Locate the cell with the specified text and output its [x, y] center coordinate. 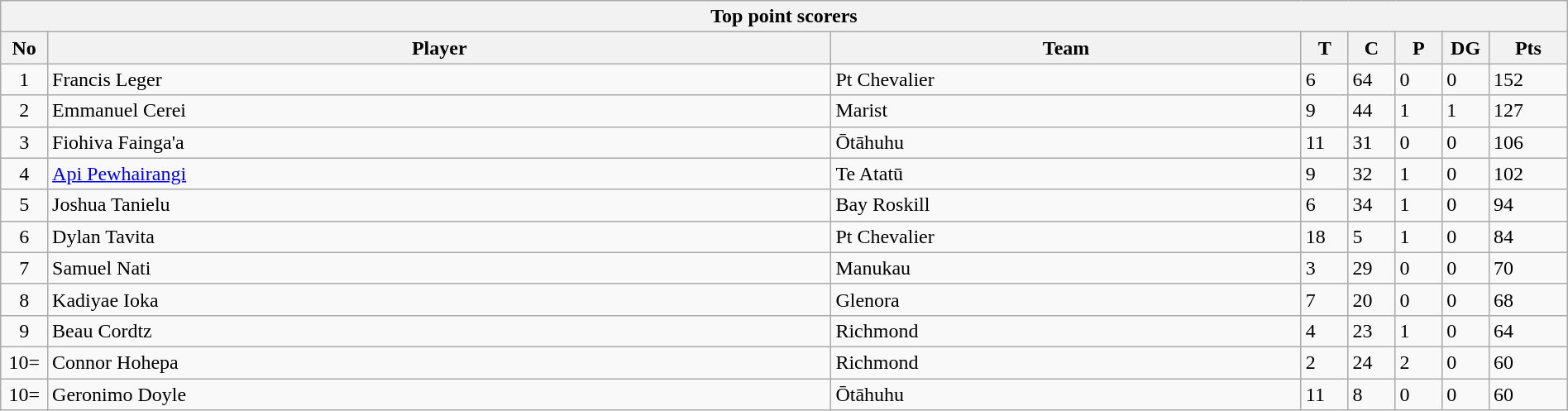
Team [1066, 48]
20 [1371, 299]
Fiohiva Fainga'a [440, 142]
29 [1371, 268]
70 [1528, 268]
Te Atatū [1066, 174]
Manukau [1066, 268]
Kadiyae Ioka [440, 299]
Samuel Nati [440, 268]
Pts [1528, 48]
Top point scorers [784, 17]
18 [1325, 237]
34 [1371, 205]
Emmanuel Cerei [440, 111]
84 [1528, 237]
Player [440, 48]
Connor Hohepa [440, 362]
C [1371, 48]
Geronimo Doyle [440, 394]
Marist [1066, 111]
31 [1371, 142]
106 [1528, 142]
P [1419, 48]
Joshua Tanielu [440, 205]
102 [1528, 174]
44 [1371, 111]
68 [1528, 299]
94 [1528, 205]
Glenora [1066, 299]
Beau Cordtz [440, 331]
No [25, 48]
127 [1528, 111]
Bay Roskill [1066, 205]
Api Pewhairangi [440, 174]
23 [1371, 331]
Francis Leger [440, 79]
32 [1371, 174]
24 [1371, 362]
152 [1528, 79]
T [1325, 48]
Dylan Tavita [440, 237]
DG [1465, 48]
